Locate the cell with the specified text and output its [X, Y] center coordinate. 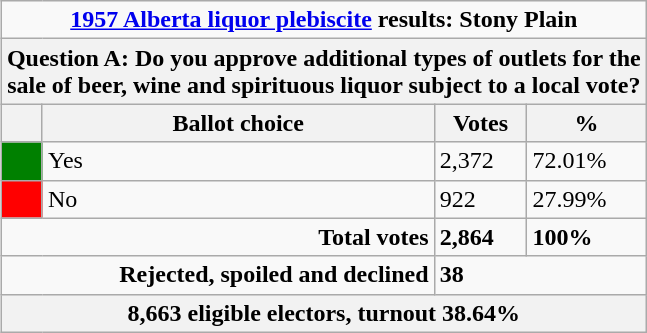
27.99% [586, 199]
% [586, 123]
8,663 eligible electors, turnout 38.64% [324, 313]
No [238, 199]
Total votes [218, 237]
Question A: Do you approve additional types of outlets for the sale of beer, wine and spirituous liquor subject to a local vote? [324, 72]
Ballot choice [238, 123]
38 [540, 275]
922 [480, 199]
72.01% [586, 161]
1957 Alberta liquor plebiscite results: Stony Plain [324, 20]
Yes [238, 161]
Rejected, spoiled and declined [218, 275]
2,864 [480, 237]
100% [586, 237]
2,372 [480, 161]
Votes [480, 123]
